Extract the (X, Y) coordinate from the center of the cell holding the provided text.  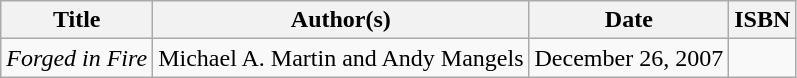
Forged in Fire (77, 58)
Title (77, 20)
Author(s) (341, 20)
Date (629, 20)
ISBN (762, 20)
December 26, 2007 (629, 58)
Michael A. Martin and Andy Mangels (341, 58)
